Detect which cell encompasses the target text, then output its [x, y] center coordinate. 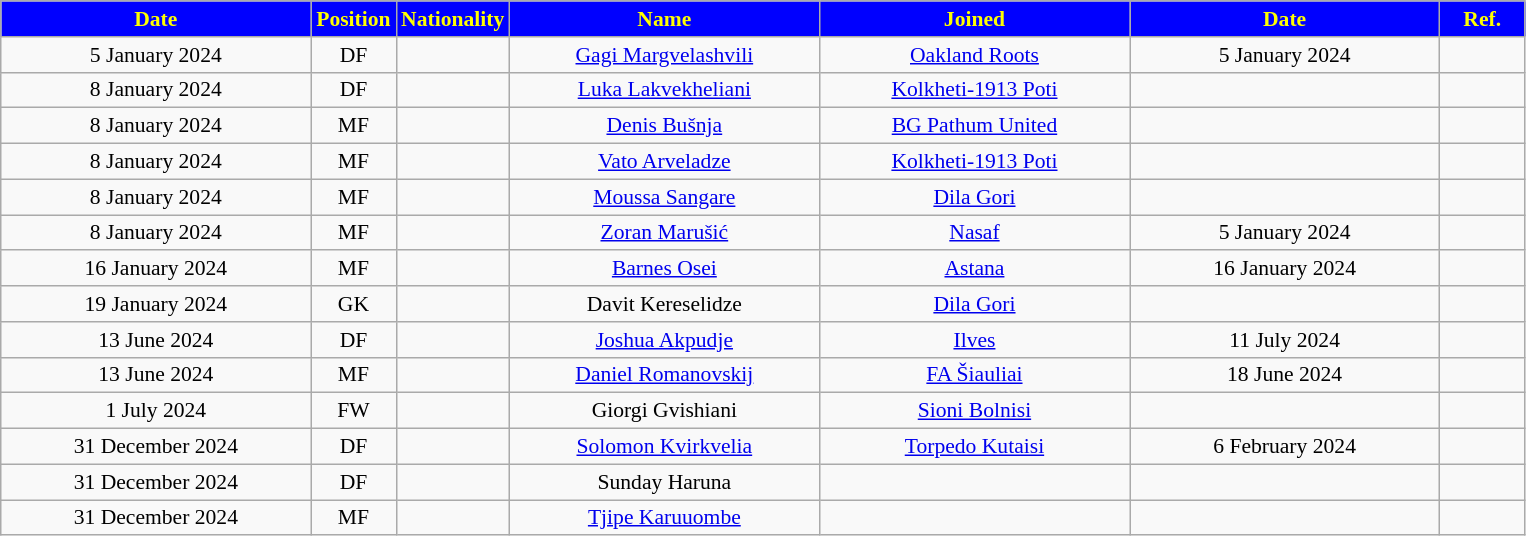
GK [354, 304]
Denis Bušnja [664, 126]
FW [354, 411]
Ref. [1482, 19]
Nasaf [974, 233]
Zoran Marušić [664, 233]
1 July 2024 [156, 411]
Daniel Romanovskij [664, 375]
Name [664, 19]
Vato Arveladze [664, 162]
Davit Kereselidze [664, 304]
18 June 2024 [1285, 375]
Sioni Bolnisi [974, 411]
Gagi Margvelashvili [664, 55]
Tjipe Karuuombe [664, 518]
Luka Lakvekheliani [664, 90]
FA Šiauliai [974, 375]
Joshua Akpudje [664, 340]
Barnes Osei [664, 269]
11 July 2024 [1285, 340]
BG Pathum United [974, 126]
Position [354, 19]
Ilves [974, 340]
Moussa Sangare [664, 197]
Giorgi Gvishiani [664, 411]
Oakland Roots [974, 55]
Joined [974, 19]
Sunday Haruna [664, 482]
6 February 2024 [1285, 447]
Nationality [452, 19]
Astana [974, 269]
19 January 2024 [156, 304]
Solomon Kvirkvelia [664, 447]
Torpedo Kutaisi [974, 447]
